Identify which cell holds the provided text, then report its (x, y) central coordinate. 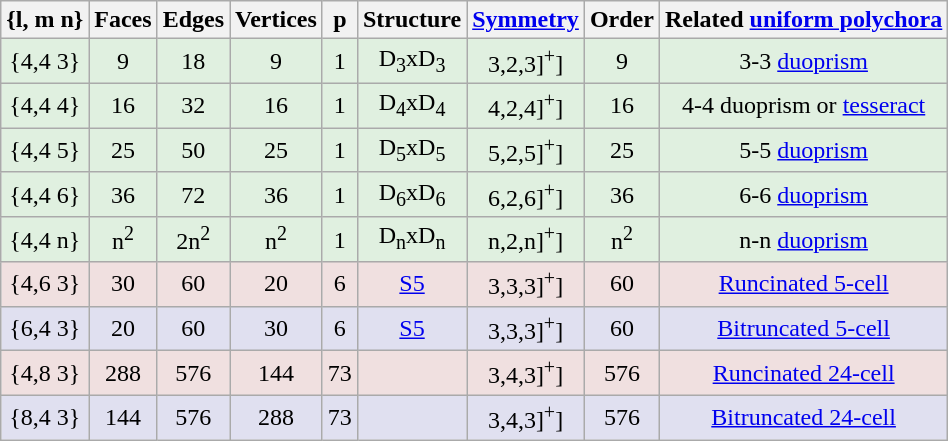
{4,6 3} (45, 284)
n-n duoprism (803, 240)
6-6 duoprism (803, 194)
Vertices (276, 20)
Edges (193, 20)
{4,4 n} (45, 240)
Faces (123, 20)
50 (193, 150)
4,2,4]+] (526, 106)
3-3 duoprism (803, 62)
{4,4 6} (45, 194)
{6,4 3} (45, 328)
Bitruncated 5-cell (803, 328)
6,2,6]+] (526, 194)
Order (622, 20)
n,2,n]+] (526, 240)
D4xD4 (412, 106)
32 (193, 106)
Bitruncated 24-cell (803, 418)
4-4 duoprism or tesseract (803, 106)
Runcinated 5-cell (803, 284)
{4,8 3} (45, 374)
{8,4 3} (45, 418)
{l, m n} (45, 20)
D6xD6 (412, 194)
{4,4 5} (45, 150)
2n2 (193, 240)
Related uniform polychora (803, 20)
{4,4 3} (45, 62)
Symmetry (526, 20)
3,2,3]+] (526, 62)
5-5 duoprism (803, 150)
Structure (412, 20)
D3xD3 (412, 62)
5,2,5]+] (526, 150)
Runcinated 24-cell (803, 374)
DnxDn (412, 240)
p (340, 20)
D5xD5 (412, 150)
{4,4 4} (45, 106)
72 (193, 194)
18 (193, 62)
